For the text-containing cell, return its midpoint in (X, Y) coordinate format. 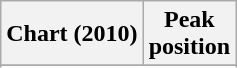
Chart (2010) (72, 34)
Peakposition (189, 34)
